For the text-containing cell, return its midpoint in [X, Y] coordinate format. 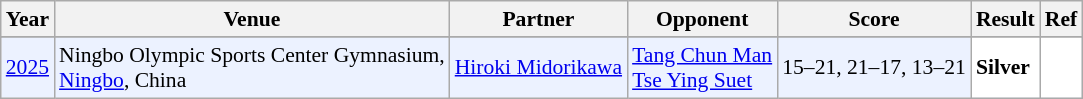
Silver [1006, 68]
15–21, 21–17, 13–21 [874, 68]
2025 [28, 68]
Hiroki Midorikawa [538, 68]
Ref [1061, 19]
Venue [252, 19]
Ningbo Olympic Sports Center Gymnasium,Ningbo, China [252, 68]
Tang Chun Man Tse Ying Suet [702, 68]
Score [874, 19]
Partner [538, 19]
Opponent [702, 19]
Result [1006, 19]
Year [28, 19]
